Return the (X, Y) coordinate for the center point of the cell that contains the specified text.  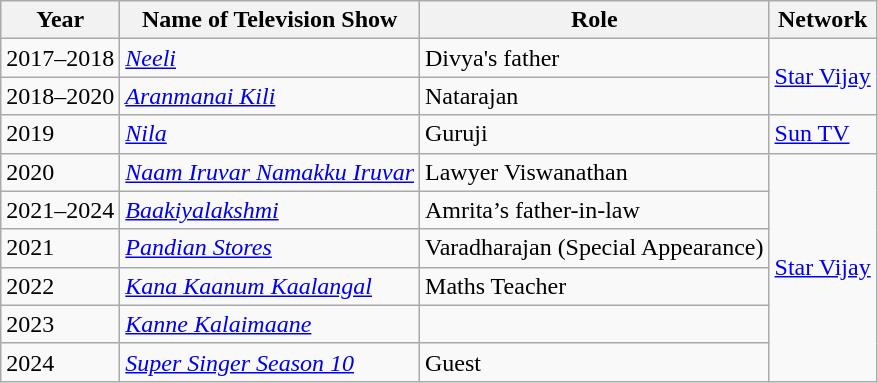
Guest (595, 362)
2021–2024 (60, 210)
Varadharajan (Special Appearance) (595, 248)
Divya's father (595, 58)
2017–2018 (60, 58)
2020 (60, 172)
Maths Teacher (595, 286)
Network (822, 20)
Naam Iruvar Namakku Iruvar (270, 172)
2024 (60, 362)
Neeli (270, 58)
2023 (60, 324)
Nila (270, 134)
2021 (60, 248)
Year (60, 20)
Kana Kaanum Kaalangal (270, 286)
2022 (60, 286)
Sun TV (822, 134)
2019 (60, 134)
2018–2020 (60, 96)
Kanne Kalaimaane (270, 324)
Lawyer Viswanathan (595, 172)
Amrita’s father-in-law (595, 210)
Name of Television Show (270, 20)
Natarajan (595, 96)
Baakiyalakshmi (270, 210)
Pandian Stores (270, 248)
Guruji (595, 134)
Super Singer Season 10 (270, 362)
Role (595, 20)
Aranmanai Kili (270, 96)
